From the cell containing the given text, extract its center point as (x, y) coordinate. 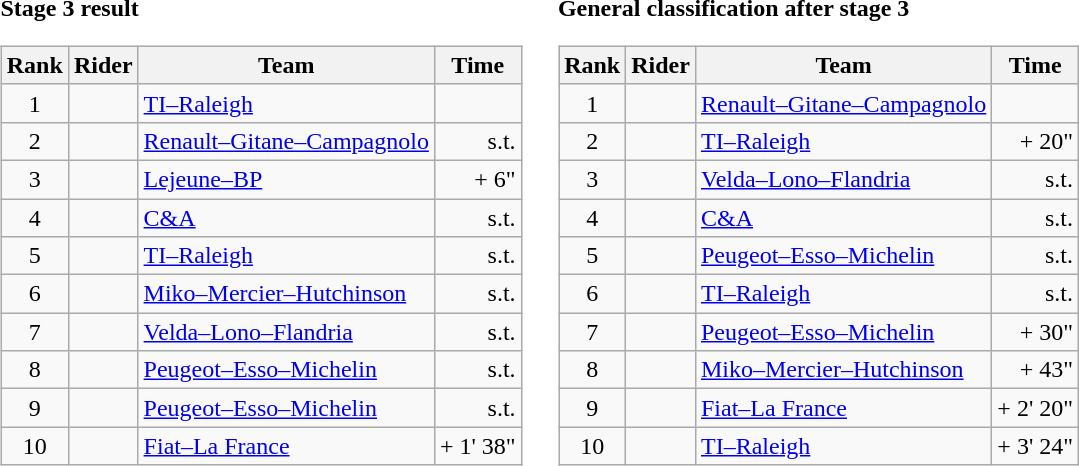
Lejeune–BP (286, 179)
+ 30" (1036, 332)
+ 43" (1036, 370)
+ 2' 20" (1036, 408)
+ 3' 24" (1036, 446)
+ 6" (478, 179)
+ 1' 38" (478, 446)
+ 20" (1036, 141)
